Return [x, y] of the center of cell containing provided text 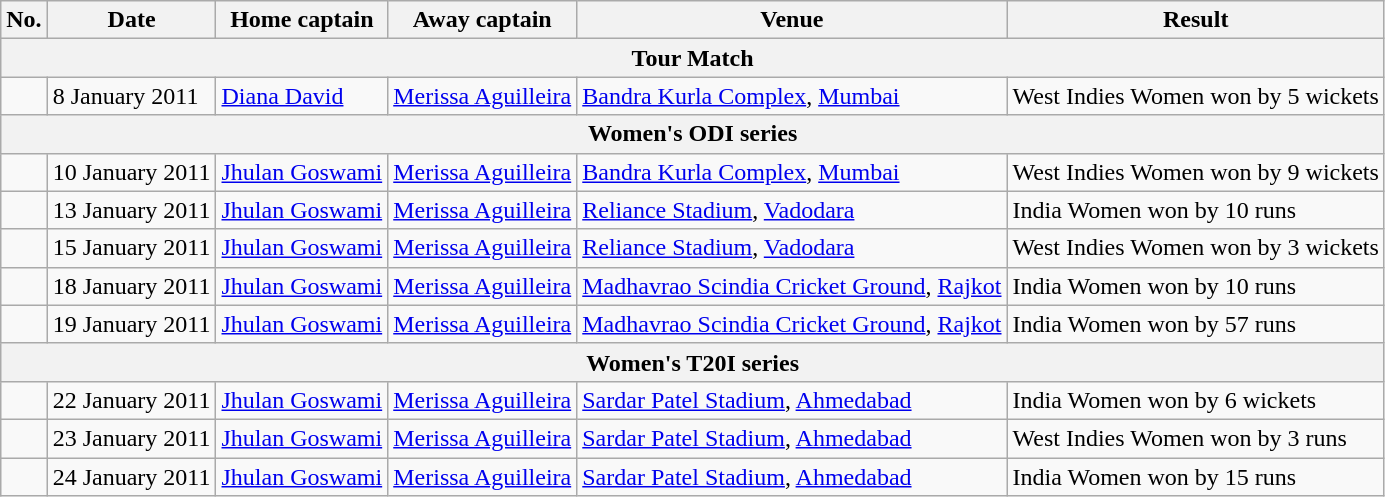
13 January 2011 [132, 210]
No. [24, 20]
8 January 2011 [132, 96]
10 January 2011 [132, 172]
Women's T20I series [693, 362]
18 January 2011 [132, 286]
Women's ODI series [693, 134]
22 January 2011 [132, 400]
West Indies Women won by 3 wickets [1196, 248]
Away captain [482, 20]
Result [1196, 20]
19 January 2011 [132, 324]
23 January 2011 [132, 438]
15 January 2011 [132, 248]
West Indies Women won by 9 wickets [1196, 172]
West Indies Women won by 3 runs [1196, 438]
India Women won by 15 runs [1196, 477]
India Women won by 57 runs [1196, 324]
24 January 2011 [132, 477]
Home captain [302, 20]
Date [132, 20]
West Indies Women won by 5 wickets [1196, 96]
Diana David [302, 96]
Venue [792, 20]
India Women won by 6 wickets [1196, 400]
Tour Match [693, 58]
